Extract the [x, y] coordinate from the center of the cell holding the provided text.  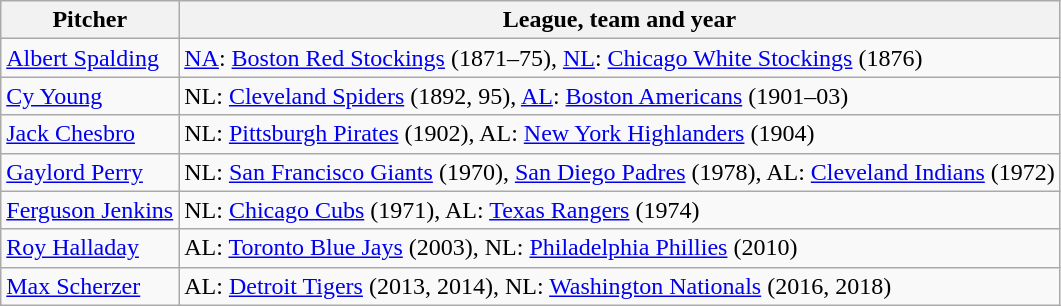
Max Scherzer [90, 286]
Jack Chesbro [90, 134]
NL: Pittsburgh Pirates (1902), AL: New York Highlanders (1904) [620, 134]
AL: Detroit Tigers (2013, 2014), NL: Washington Nationals (2016, 2018) [620, 286]
Gaylord Perry [90, 172]
NL: Chicago Cubs (1971), AL: Texas Rangers (1974) [620, 210]
Ferguson Jenkins [90, 210]
League, team and year [620, 20]
AL: Toronto Blue Jays (2003), NL: Philadelphia Phillies (2010) [620, 248]
NL: Cleveland Spiders (1892, 95), AL: Boston Americans (1901–03) [620, 96]
NA: Boston Red Stockings (1871–75), NL: Chicago White Stockings (1876) [620, 58]
NL: San Francisco Giants (1970), San Diego Padres (1978), AL: Cleveland Indians (1972) [620, 172]
Cy Young [90, 96]
Roy Halladay [90, 248]
Albert Spalding [90, 58]
Pitcher [90, 20]
